Return (x, y) of the center of cell containing provided text 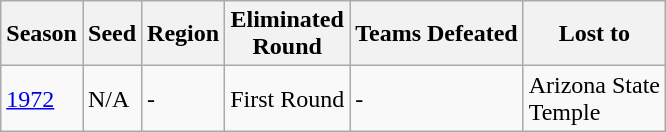
Region (184, 34)
Season (42, 34)
EliminatedRound (288, 34)
First Round (288, 98)
Seed (112, 34)
1972 (42, 98)
Teams Defeated (436, 34)
N/A (112, 98)
Arizona StateTemple (594, 98)
Lost to (594, 34)
